Extract the (X, Y) coordinate from the center of the cell holding the provided text.  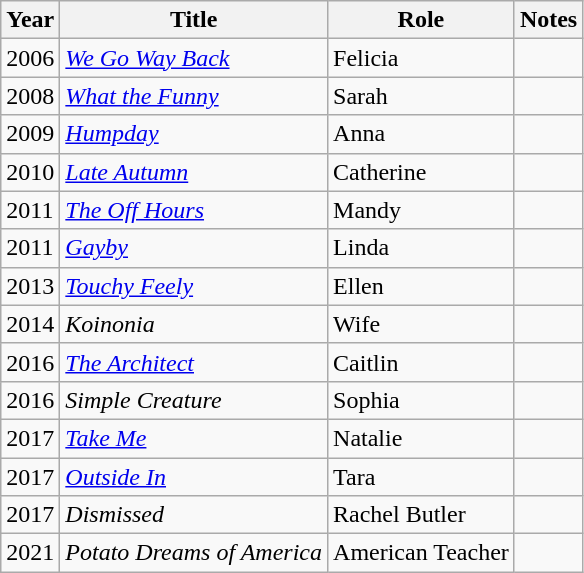
American Teacher (422, 553)
Role (422, 20)
Gayby (194, 248)
Take Me (194, 438)
Natalie (422, 438)
Ellen (422, 286)
2021 (30, 553)
Tara (422, 477)
Anna (422, 134)
Caitlin (422, 362)
The Off Hours (194, 210)
What the Funny (194, 96)
Catherine (422, 172)
2010 (30, 172)
Koinonia (194, 324)
Late Autumn (194, 172)
2006 (30, 58)
Felicia (422, 58)
Dismissed (194, 515)
The Architect (194, 362)
Touchy Feely (194, 286)
2009 (30, 134)
Rachel Butler (422, 515)
Sophia (422, 400)
Outside In (194, 477)
Simple Creature (194, 400)
Title (194, 20)
Humpday (194, 134)
2008 (30, 96)
Notes (548, 20)
2013 (30, 286)
2014 (30, 324)
Mandy (422, 210)
Sarah (422, 96)
Wife (422, 324)
Potato Dreams of America (194, 553)
Linda (422, 248)
We Go Way Back (194, 58)
Year (30, 20)
